Detect which cell encompasses the target text, then output its (x, y) center coordinate. 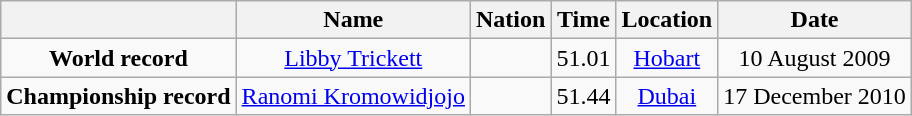
Nation (510, 20)
Libby Trickett (353, 58)
Dubai (667, 96)
Championship record (118, 96)
World record (118, 58)
51.01 (584, 58)
Name (353, 20)
Ranomi Kromowidjojo (353, 96)
Date (815, 20)
10 August 2009 (815, 58)
17 December 2010 (815, 96)
Hobart (667, 58)
Location (667, 20)
51.44 (584, 96)
Time (584, 20)
